From the cell containing the given text, extract its center point as [X, Y] coordinate. 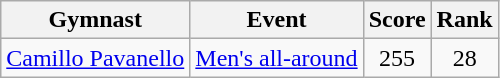
Gymnast [96, 20]
Men's all-around [276, 58]
Score [397, 20]
Event [276, 20]
Rank [464, 20]
Camillo Pavanello [96, 58]
28 [464, 58]
255 [397, 58]
